Return (X, Y) of the center of cell containing provided text 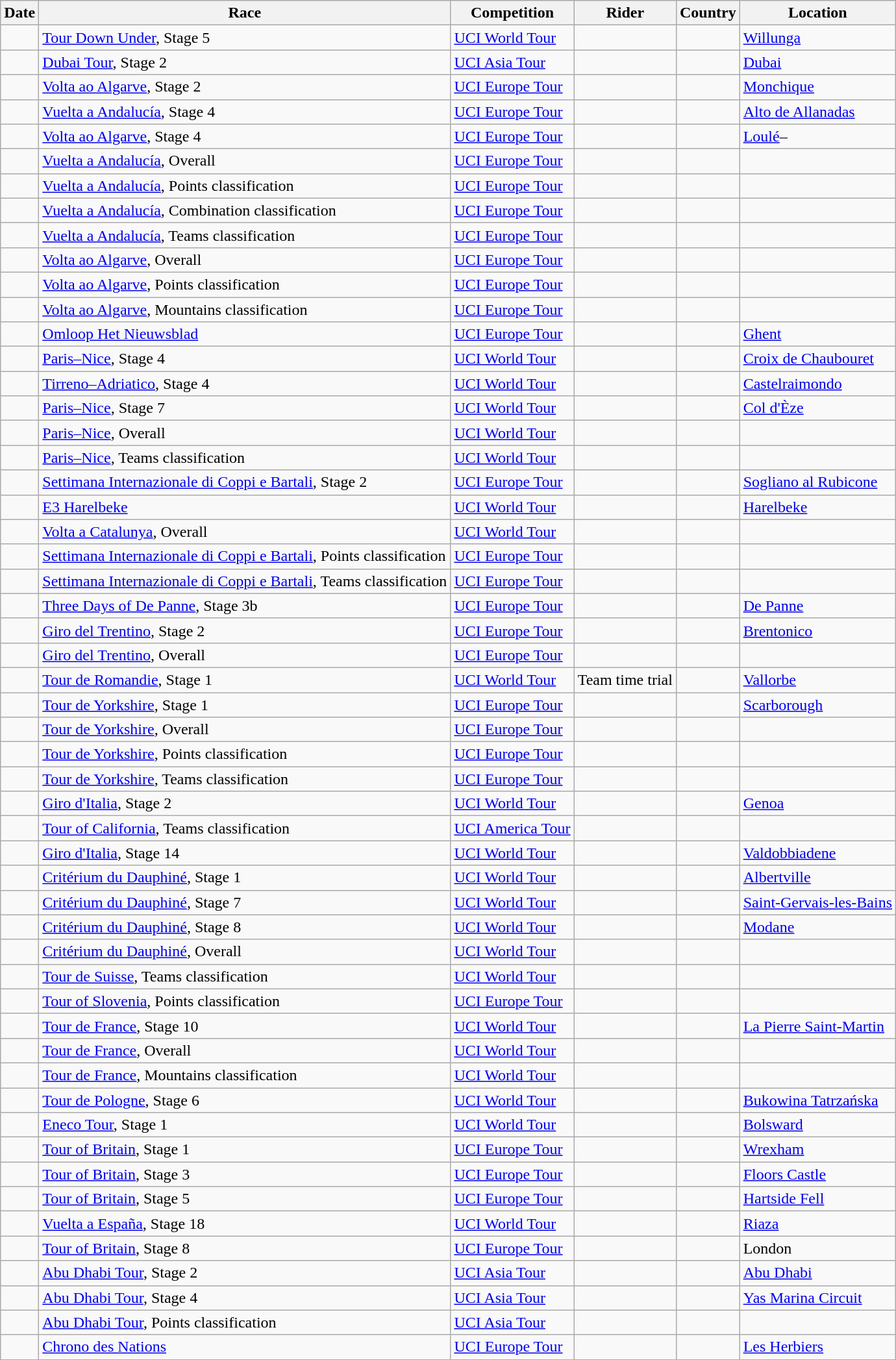
Tour de Pologne, Stage 6 (245, 1100)
Tour de Suisse, Teams classification (245, 976)
Vallorbe (817, 680)
Tour of Britain, Stage 8 (245, 1248)
Floors Castle (817, 1174)
Volta ao Algarve, Mountains classification (245, 310)
Ghent (817, 334)
La Pierre Saint-Martin (817, 1026)
Scarborough (817, 704)
Tour de France, Overall (245, 1050)
Tour de Yorkshire, Overall (245, 730)
Vuelta a Andalucía, Points classification (245, 186)
Tour de Romandie, Stage 1 (245, 680)
Dubai Tour, Stage 2 (245, 62)
Paris–Nice, Stage 7 (245, 408)
Tour of Britain, Stage 5 (245, 1199)
Tour de Yorkshire, Points classification (245, 754)
Riaza (817, 1224)
Team time trial (625, 680)
Harelbeke (817, 507)
Race (245, 13)
Dubai (817, 62)
Wrexham (817, 1150)
Critérium du Dauphiné, Stage 1 (245, 878)
Omloop Het Nieuwsblad (245, 334)
E3 Harelbeke (245, 507)
Abu Dhabi (817, 1273)
Volta ao Algarve, Points classification (245, 284)
Croix de Chaubouret (817, 359)
Bolsward (817, 1125)
Yas Marina Circuit (817, 1298)
Paris–Nice, Teams classification (245, 458)
Vuelta a España, Stage 18 (245, 1224)
Three Days of De Panne, Stage 3b (245, 606)
Vuelta a Andalucía, Stage 4 (245, 112)
Date (19, 13)
Tour of Britain, Stage 1 (245, 1150)
Country (708, 13)
Volta ao Algarve, Stage 4 (245, 136)
Giro del Trentino, Overall (245, 655)
De Panne (817, 606)
Brentonico (817, 630)
Tour of California, Teams classification (245, 828)
Bukowina Tatrzańska (817, 1100)
Tour de France, Mountains classification (245, 1075)
Willunga (817, 38)
Abu Dhabi Tour, Stage 2 (245, 1273)
Loulé– (817, 136)
Vuelta a Andalucía, Overall (245, 161)
Settimana Internazionale di Coppi e Bartali, Stage 2 (245, 482)
Abu Dhabi Tour, Points classification (245, 1322)
Giro d'Italia, Stage 14 (245, 853)
Eneco Tour, Stage 1 (245, 1125)
Modane (817, 927)
Settimana Internazionale di Coppi e Bartali, Teams classification (245, 581)
Castelraimondo (817, 384)
Rider (625, 13)
Sogliano al Rubicone (817, 482)
Alto de Allanadas (817, 112)
Tour of Britain, Stage 3 (245, 1174)
Tour de France, Stage 10 (245, 1026)
Col d'Èze (817, 408)
Tour de Yorkshire, Stage 1 (245, 704)
Critérium du Dauphiné, Overall (245, 952)
Genoa (817, 804)
Tour of Slovenia, Points classification (245, 1001)
Tour Down Under, Stage 5 (245, 38)
Tour de Yorkshire, Teams classification (245, 779)
Vuelta a Andalucía, Teams classification (245, 235)
Valdobbiadene (817, 853)
Giro del Trentino, Stage 2 (245, 630)
Volta ao Algarve, Overall (245, 260)
Abu Dhabi Tour, Stage 4 (245, 1298)
Vuelta a Andalucía, Combination classification (245, 210)
Location (817, 13)
Paris–Nice, Overall (245, 433)
Hartside Fell (817, 1199)
Volta a Catalunya, Overall (245, 532)
Critérium du Dauphiné, Stage 7 (245, 902)
Monchique (817, 87)
Competition (512, 13)
Albertville (817, 878)
Giro d'Italia, Stage 2 (245, 804)
Settimana Internazionale di Coppi e Bartali, Points classification (245, 556)
London (817, 1248)
Tirreno–Adriatico, Stage 4 (245, 384)
Volta ao Algarve, Stage 2 (245, 87)
Chrono des Nations (245, 1347)
Les Herbiers (817, 1347)
Saint-Gervais-les-Bains (817, 902)
Critérium du Dauphiné, Stage 8 (245, 927)
UCI America Tour (512, 828)
Paris–Nice, Stage 4 (245, 359)
